For the text-containing cell, return its midpoint in (x, y) coordinate format. 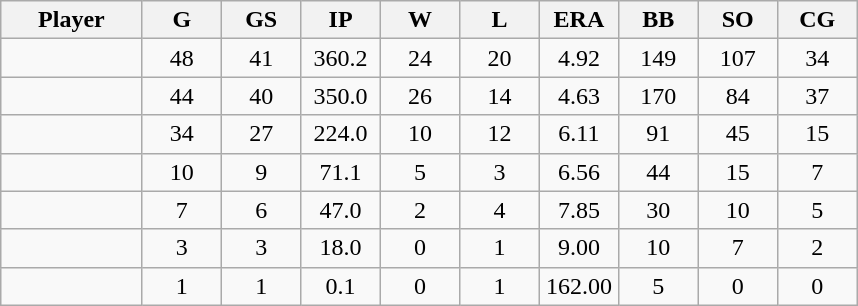
L (500, 20)
20 (500, 58)
9 (260, 172)
26 (420, 96)
IP (340, 20)
37 (817, 96)
4 (500, 210)
45 (738, 134)
CG (817, 20)
30 (658, 210)
6.56 (578, 172)
14 (500, 96)
0.1 (340, 286)
4.63 (578, 96)
6 (260, 210)
350.0 (340, 96)
47.0 (340, 210)
24 (420, 58)
G (182, 20)
W (420, 20)
6.11 (578, 134)
224.0 (340, 134)
7.85 (578, 210)
162.00 (578, 286)
12 (500, 134)
41 (260, 58)
4.92 (578, 58)
BB (658, 20)
ERA (578, 20)
40 (260, 96)
91 (658, 134)
18.0 (340, 248)
GS (260, 20)
SO (738, 20)
27 (260, 134)
9.00 (578, 248)
149 (658, 58)
170 (658, 96)
71.1 (340, 172)
107 (738, 58)
48 (182, 58)
Player (72, 20)
360.2 (340, 58)
84 (738, 96)
